Return [X, Y] of the center of cell containing provided text 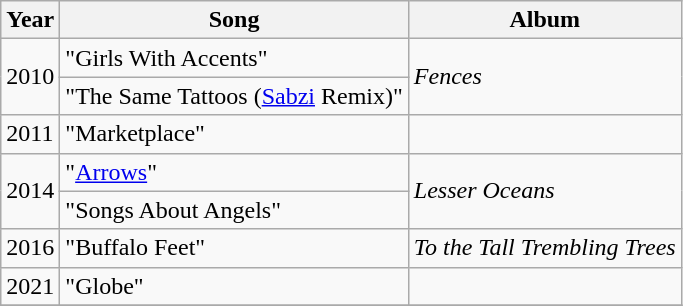
Album [544, 20]
"The Same Tattoos (Sabzi Remix)" [234, 96]
2010 [30, 77]
Lesser Oceans [544, 191]
2014 [30, 191]
Year [30, 20]
2016 [30, 248]
2011 [30, 134]
"Songs About Angels" [234, 210]
"Buffalo Feet" [234, 248]
"Globe" [234, 286]
To the Tall Trembling Trees [544, 248]
2021 [30, 286]
"Girls With Accents" [234, 58]
"Arrows" [234, 172]
Fences [544, 77]
"Marketplace" [234, 134]
Song [234, 20]
